Pinpoint the cell where the given text exists, returning its [X, Y] midpoint coordinate. 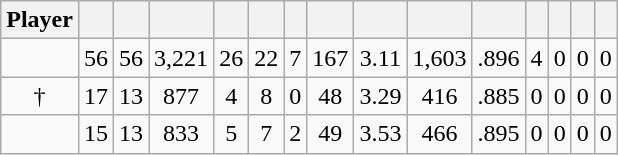
17 [96, 96]
3.29 [380, 96]
48 [330, 96]
49 [330, 134]
2 [296, 134]
833 [182, 134]
.895 [498, 134]
† [40, 96]
22 [266, 58]
Player [40, 20]
877 [182, 96]
167 [330, 58]
8 [266, 96]
.896 [498, 58]
26 [232, 58]
466 [440, 134]
5 [232, 134]
416 [440, 96]
15 [96, 134]
3.11 [380, 58]
3.53 [380, 134]
1,603 [440, 58]
.885 [498, 96]
3,221 [182, 58]
